Find where the given text appears and provide that cell's center as [x, y] coordinate. 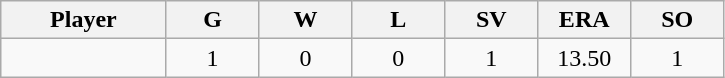
L [398, 20]
W [306, 20]
SV [492, 20]
SO [678, 20]
13.50 [584, 58]
Player [84, 20]
G [212, 20]
ERA [584, 20]
